Scan for the cell matching the given text and deliver its (X, Y) coordinate at center. 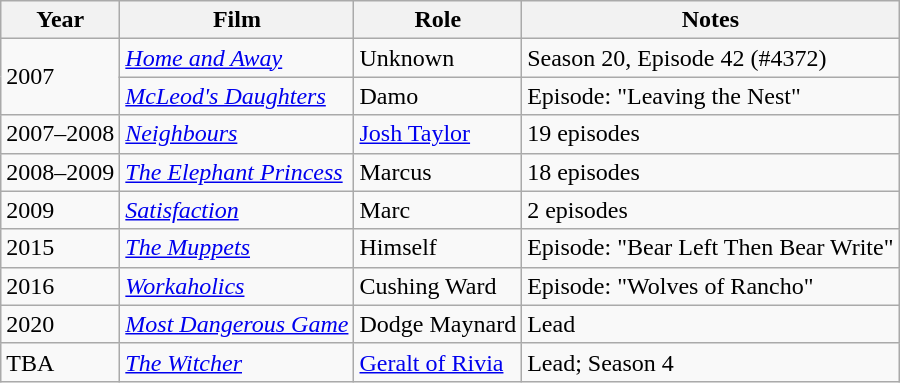
Notes (710, 20)
2016 (60, 286)
Josh Taylor (438, 134)
19 episodes (710, 134)
2007–2008 (60, 134)
Satisfaction (237, 210)
Dodge Maynard (438, 324)
Episode: "Bear Left Then Bear Write" (710, 248)
Role (438, 20)
2015 (60, 248)
Film (237, 20)
2009 (60, 210)
2 episodes (710, 210)
Geralt of Rivia (438, 362)
Home and Away (237, 58)
2020 (60, 324)
Neighbours (237, 134)
Episode: "Leaving the Nest" (710, 96)
2007 (60, 77)
Lead (710, 324)
TBA (60, 362)
Year (60, 20)
The Muppets (237, 248)
The Elephant Princess (237, 172)
Cushing Ward (438, 286)
McLeod's Daughters (237, 96)
Most Dangerous Game (237, 324)
Workaholics (237, 286)
2008–2009 (60, 172)
Damo (438, 96)
The Witcher (237, 362)
Season 20, Episode 42 (#4372) (710, 58)
Lead; Season 4 (710, 362)
Himself (438, 248)
Marcus (438, 172)
Unknown (438, 58)
Episode: "Wolves of Rancho" (710, 286)
18 episodes (710, 172)
Marc (438, 210)
